Return (x, y) of the center of cell containing provided text 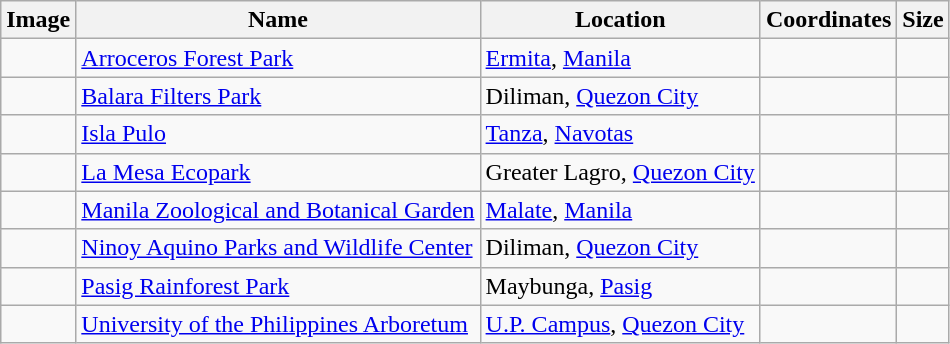
Pasig Rainforest Park (278, 286)
Size (923, 20)
Name (278, 20)
La Mesa Ecopark (278, 172)
Tanza, Navotas (620, 134)
Malate, Manila (620, 210)
Maybunga, Pasig (620, 286)
Isla Pulo (278, 134)
Ermita, Manila (620, 58)
Arroceros Forest Park (278, 58)
Manila Zoological and Botanical Garden (278, 210)
Location (620, 20)
Greater Lagro, Quezon City (620, 172)
Image (38, 20)
Coordinates (828, 20)
University of the Philippines Arboretum (278, 324)
Balara Filters Park (278, 96)
U.P. Campus, Quezon City (620, 324)
Ninoy Aquino Parks and Wildlife Center (278, 248)
